From the cell containing the given text, extract its center point as (x, y) coordinate. 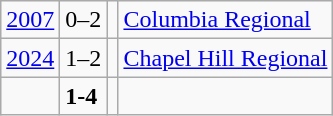
0–2 (84, 20)
1–2 (84, 58)
2007 (30, 20)
Columbia Regional (226, 20)
Chapel Hill Regional (226, 58)
2024 (30, 58)
1-4 (84, 96)
